For the text-containing cell, return its midpoint in (x, y) coordinate format. 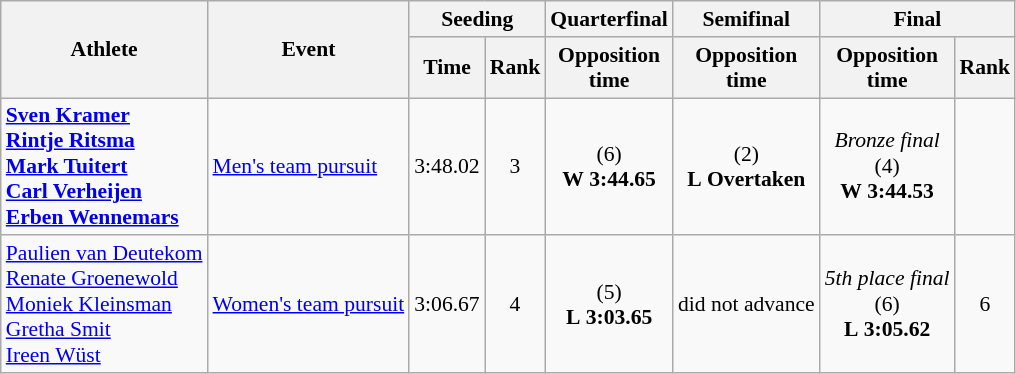
Time (446, 68)
Women's team pursuit (309, 305)
(6)W 3:44.65 (609, 167)
Quarterfinal (609, 19)
Men's team pursuit (309, 167)
(2)L Overtaken (746, 167)
Bronze final (4)W 3:44.53 (888, 167)
(5)L 3:03.65 (609, 305)
Seeding (477, 19)
Athlete (104, 50)
did not advance (746, 305)
Paulien van DeutekomRenate GroenewoldMoniek KleinsmanGretha SmitIreen Wüst (104, 305)
3:48.02 (446, 167)
Semifinal (746, 19)
Final (918, 19)
Sven KramerRintje RitsmaMark TuitertCarl VerheijenErben Wennemars (104, 167)
Event (309, 50)
4 (516, 305)
6 (986, 305)
3 (516, 167)
5th place final (6)L 3:05.62 (888, 305)
3:06.67 (446, 305)
